For the text-containing cell, return its midpoint in (X, Y) coordinate format. 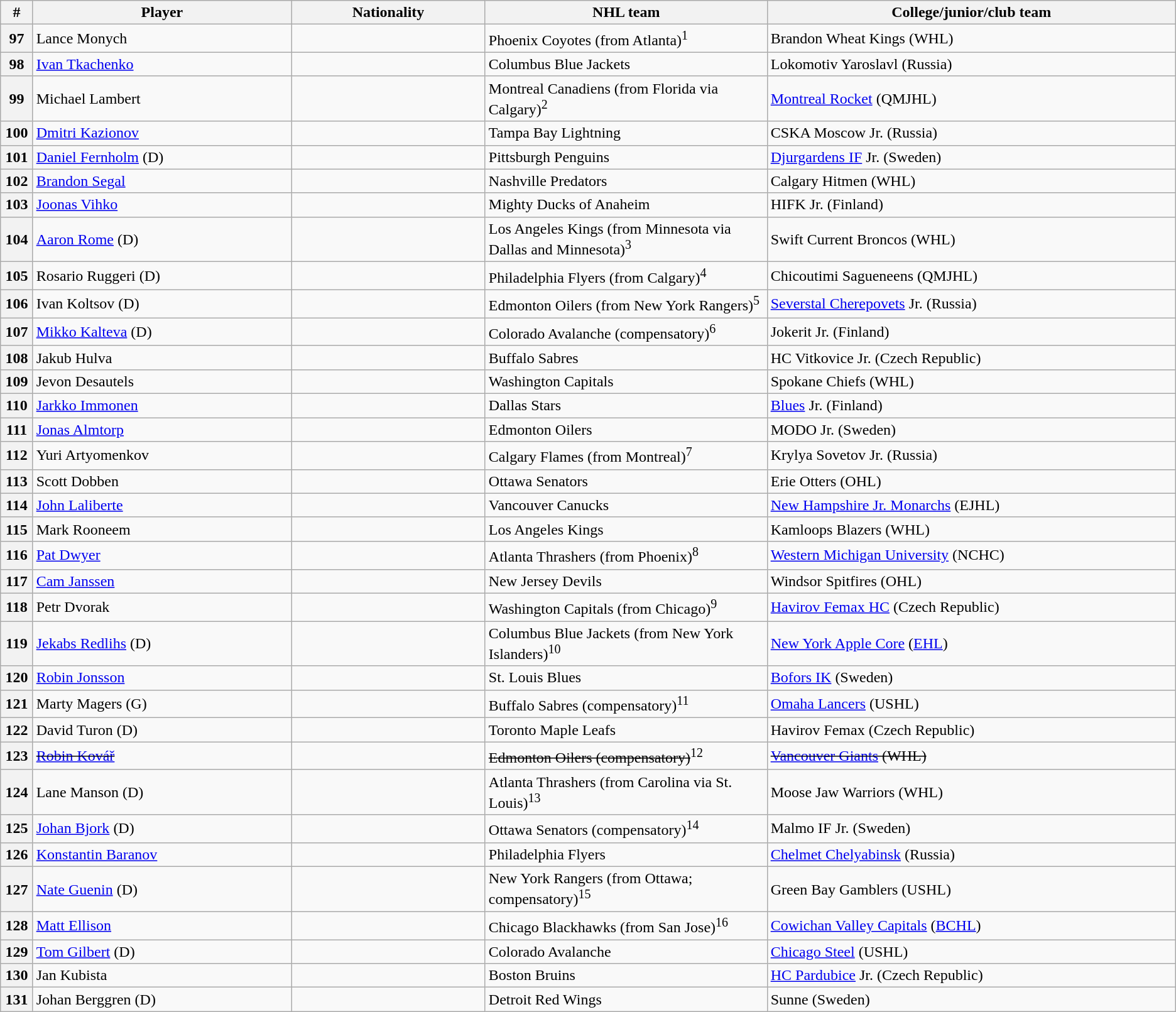
Edmonton Oilers (from New York Rangers)5 (626, 304)
Jan Kubista (162, 976)
Krylya Sovetov Jr. (Russia) (971, 456)
Washington Capitals (from Chicago)9 (626, 607)
Matt Ellison (162, 926)
Vancouver Canucks (626, 505)
MODO Jr. (Sweden) (971, 430)
St. Louis Blues (626, 678)
Chelmet Chelyabinsk (Russia) (971, 855)
Brandon Segal (162, 181)
College/junior/club team (971, 13)
Pat Dwyer (162, 555)
Ivan Koltsov (D) (162, 304)
Philadelphia Flyers (from Calgary)4 (626, 276)
Scott Dobben (162, 481)
Moose Jaw Warriors (WHL) (971, 792)
Dmitri Kazionov (162, 133)
Omaha Lancers (USHL) (971, 704)
Lance Monych (162, 39)
Havirov Femax (Czech Republic) (971, 730)
Jarkko Immonen (162, 406)
114 (16, 505)
99 (16, 99)
97 (16, 39)
Jonas Almtorp (162, 430)
Washington Capitals (626, 382)
Robin Jonsson (162, 678)
Atlanta Thrashers (from Phoenix)8 (626, 555)
Ottawa Senators (compensatory)14 (626, 829)
Johan Berggren (D) (162, 999)
124 (16, 792)
Djurgardens IF Jr. (Sweden) (971, 157)
Mark Rooneem (162, 529)
Edmonton Oilers (compensatory)12 (626, 756)
NHL team (626, 13)
Philadelphia Flyers (626, 855)
New Hampshire Jr. Monarchs (EJHL) (971, 505)
103 (16, 205)
120 (16, 678)
123 (16, 756)
Jekabs Redlihs (D) (162, 644)
131 (16, 999)
Montreal Canadiens (from Florida via Calgary)2 (626, 99)
Cowichan Valley Capitals (BCHL) (971, 926)
Los Angeles Kings (from Minnesota via Dallas and Minnesota)3 (626, 239)
Spokane Chiefs (WHL) (971, 382)
130 (16, 976)
Mikko Kalteva (D) (162, 332)
127 (16, 890)
111 (16, 430)
Columbus Blue Jackets (626, 64)
HC Vitkovice Jr. (Czech Republic) (971, 357)
Nashville Predators (626, 181)
Windsor Spitfires (OHL) (971, 581)
Malmo IF Jr. (Sweden) (971, 829)
Yuri Artyomenkov (162, 456)
105 (16, 276)
Aaron Rome (D) (162, 239)
Vancouver Giants (WHL) (971, 756)
Tom Gilbert (D) (162, 952)
Nate Guenin (D) (162, 890)
Ottawa Senators (626, 481)
Ivan Tkachenko (162, 64)
Joonas Vihko (162, 205)
Cam Janssen (162, 581)
Pittsburgh Penguins (626, 157)
110 (16, 406)
Severstal Cherepovets Jr. (Russia) (971, 304)
Los Angeles Kings (626, 529)
104 (16, 239)
106 (16, 304)
Buffalo Sabres (626, 357)
David Turon (D) (162, 730)
Jevon Desautels (162, 382)
129 (16, 952)
Daniel Fernholm (D) (162, 157)
Mighty Ducks of Anaheim (626, 205)
Sunne (Sweden) (971, 999)
Lokomotiv Yaroslavl (Russia) (971, 64)
116 (16, 555)
Chicoutimi Sagueneens (QMJHL) (971, 276)
122 (16, 730)
Detroit Red Wings (626, 999)
107 (16, 332)
100 (16, 133)
Edmonton Oilers (626, 430)
115 (16, 529)
Kamloops Blazers (WHL) (971, 529)
113 (16, 481)
118 (16, 607)
128 (16, 926)
CSKA Moscow Jr. (Russia) (971, 133)
New York Apple Core (EHL) (971, 644)
Toronto Maple Leafs (626, 730)
126 (16, 855)
Colorado Avalanche (626, 952)
Robin Kovář (162, 756)
HIFK Jr. (Finland) (971, 205)
Atlanta Thrashers (from Carolina via St. Louis)13 (626, 792)
Columbus Blue Jackets (from New York Islanders)10 (626, 644)
Marty Magers (G) (162, 704)
John Laliberte (162, 505)
Nationality (388, 13)
121 (16, 704)
Konstantin Baranov (162, 855)
112 (16, 456)
Bofors IK (Sweden) (971, 678)
Colorado Avalanche (compensatory)6 (626, 332)
Havirov Femax HC (Czech Republic) (971, 607)
Petr Dvorak (162, 607)
109 (16, 382)
117 (16, 581)
102 (16, 181)
Swift Current Broncos (WHL) (971, 239)
Jokerit Jr. (Finland) (971, 332)
98 (16, 64)
Jakub Hulva (162, 357)
Green Bay Gamblers (USHL) (971, 890)
119 (16, 644)
Calgary Hitmen (WHL) (971, 181)
Lane Manson (D) (162, 792)
101 (16, 157)
125 (16, 829)
HC Pardubice Jr. (Czech Republic) (971, 976)
Tampa Bay Lightning (626, 133)
Rosario Ruggeri (D) (162, 276)
Buffalo Sabres (compensatory)11 (626, 704)
Player (162, 13)
Chicago Steel (USHL) (971, 952)
Erie Otters (OHL) (971, 481)
Montreal Rocket (QMJHL) (971, 99)
108 (16, 357)
Chicago Blackhawks (from San Jose)16 (626, 926)
Michael Lambert (162, 99)
Johan Bjork (D) (162, 829)
New York Rangers (from Ottawa; compensatory)15 (626, 890)
Phoenix Coyotes (from Atlanta)1 (626, 39)
Dallas Stars (626, 406)
Brandon Wheat Kings (WHL) (971, 39)
Blues Jr. (Finland) (971, 406)
Boston Bruins (626, 976)
Western Michigan University (NCHC) (971, 555)
New Jersey Devils (626, 581)
Calgary Flames (from Montreal)7 (626, 456)
# (16, 13)
